Return the (x, y) coordinate for the center point of the cell that contains the specified text.  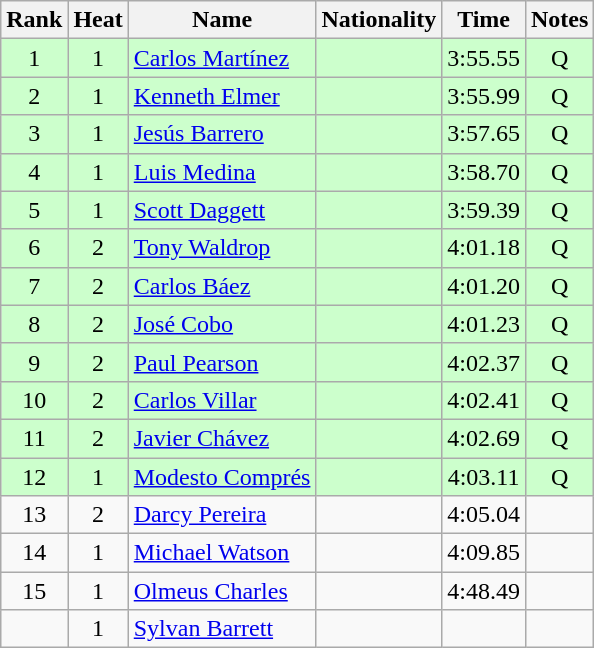
4:01.18 (484, 248)
Paul Pearson (222, 362)
Carlos Villar (222, 400)
Notes (559, 20)
3:57.65 (484, 134)
13 (34, 515)
9 (34, 362)
Luis Medina (222, 172)
6 (34, 248)
Nationality (379, 20)
11 (34, 438)
Rank (34, 20)
3:55.99 (484, 96)
4:03.11 (484, 477)
Tony Waldrop (222, 248)
4 (34, 172)
4:48.49 (484, 591)
4:01.23 (484, 324)
Darcy Pereira (222, 515)
José Cobo (222, 324)
Scott Daggett (222, 210)
Javier Chávez (222, 438)
Carlos Báez (222, 286)
Carlos Martínez (222, 58)
Olmeus Charles (222, 591)
4:05.04 (484, 515)
3 (34, 134)
Name (222, 20)
15 (34, 591)
Time (484, 20)
8 (34, 324)
Kenneth Elmer (222, 96)
Modesto Comprés (222, 477)
3:55.55 (484, 58)
4:02.41 (484, 400)
10 (34, 400)
4:02.69 (484, 438)
Michael Watson (222, 553)
12 (34, 477)
14 (34, 553)
4:09.85 (484, 553)
5 (34, 210)
4:02.37 (484, 362)
Sylvan Barrett (222, 629)
3:58.70 (484, 172)
7 (34, 286)
Heat (98, 20)
Jesús Barrero (222, 134)
3:59.39 (484, 210)
4:01.20 (484, 286)
